Determine the [X, Y] coordinate at the center of the cell enclosing the given text.  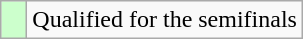
Qualified for the semifinals [165, 20]
